Output the [X, Y] coordinate of the center of the cell containing the given text.  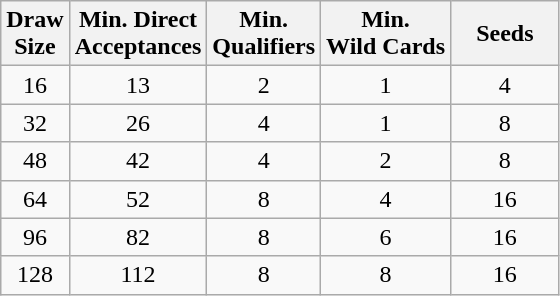
DrawSize [35, 34]
Min.Wild Cards [386, 34]
Min.Qualifiers [264, 34]
42 [138, 161]
32 [35, 123]
26 [138, 123]
112 [138, 275]
64 [35, 199]
Min. DirectAcceptances [138, 34]
128 [35, 275]
82 [138, 237]
6 [386, 237]
48 [35, 161]
13 [138, 85]
Seeds [506, 34]
52 [138, 199]
96 [35, 237]
